Return [x, y] of the center of cell containing provided text 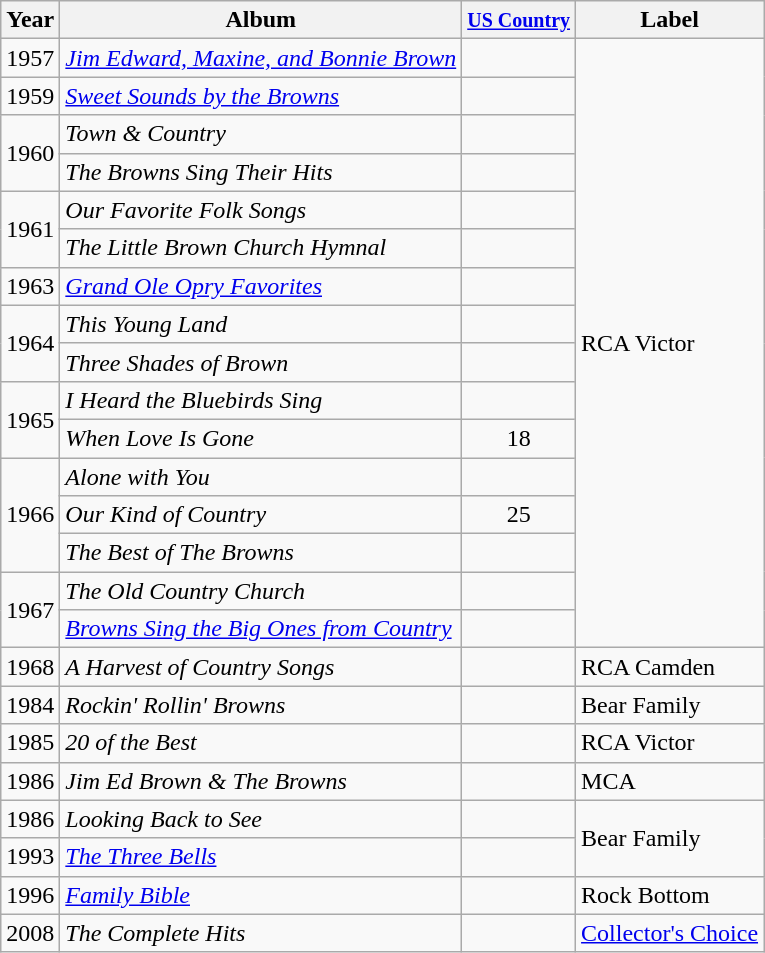
Rockin' Rollin' Browns [261, 705]
Jim Edward, Maxine, and Bonnie Brown [261, 58]
The Little Brown Church Hymnal [261, 248]
1993 [30, 857]
1959 [30, 96]
Our Kind of Country [261, 515]
20 of the Best [261, 743]
1985 [30, 743]
25 [519, 515]
MCA [670, 781]
I Heard the Bluebirds Sing [261, 400]
The Complete Hits [261, 933]
A Harvest of Country Songs [261, 667]
Year [30, 20]
Grand Ole Opry Favorites [261, 286]
US Country [519, 20]
Sweet Sounds by the Browns [261, 96]
Album [261, 20]
Town & Country [261, 134]
1963 [30, 286]
1960 [30, 153]
1996 [30, 895]
Browns Sing the Big Ones from Country [261, 629]
1964 [30, 343]
This Young Land [261, 324]
1967 [30, 610]
Family Bible [261, 895]
1984 [30, 705]
RCA Camden [670, 667]
2008 [30, 933]
Collector's Choice [670, 933]
The Old Country Church [261, 591]
18 [519, 438]
The Three Bells [261, 857]
When Love Is Gone [261, 438]
Our Favorite Folk Songs [261, 210]
Jim Ed Brown & The Browns [261, 781]
1957 [30, 58]
Rock Bottom [670, 895]
Looking Back to See [261, 819]
Alone with You [261, 477]
Three Shades of Brown [261, 362]
1961 [30, 229]
1965 [30, 419]
The Browns Sing Their Hits [261, 172]
The Best of The Browns [261, 553]
1966 [30, 515]
Label [670, 20]
1968 [30, 667]
